Return (x, y) of the center of cell containing provided text 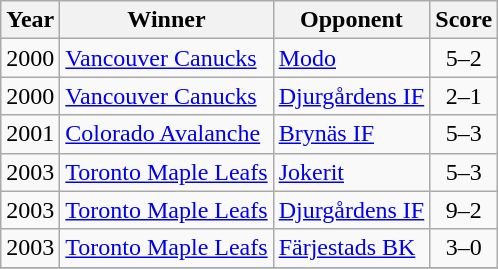
9–2 (464, 210)
Brynäs IF (352, 134)
Färjestads BK (352, 248)
Score (464, 20)
Opponent (352, 20)
5–2 (464, 58)
Winner (166, 20)
Year (30, 20)
Jokerit (352, 172)
2–1 (464, 96)
Modo (352, 58)
3–0 (464, 248)
Colorado Avalanche (166, 134)
2001 (30, 134)
